For the text-containing cell, return its midpoint in [x, y] coordinate format. 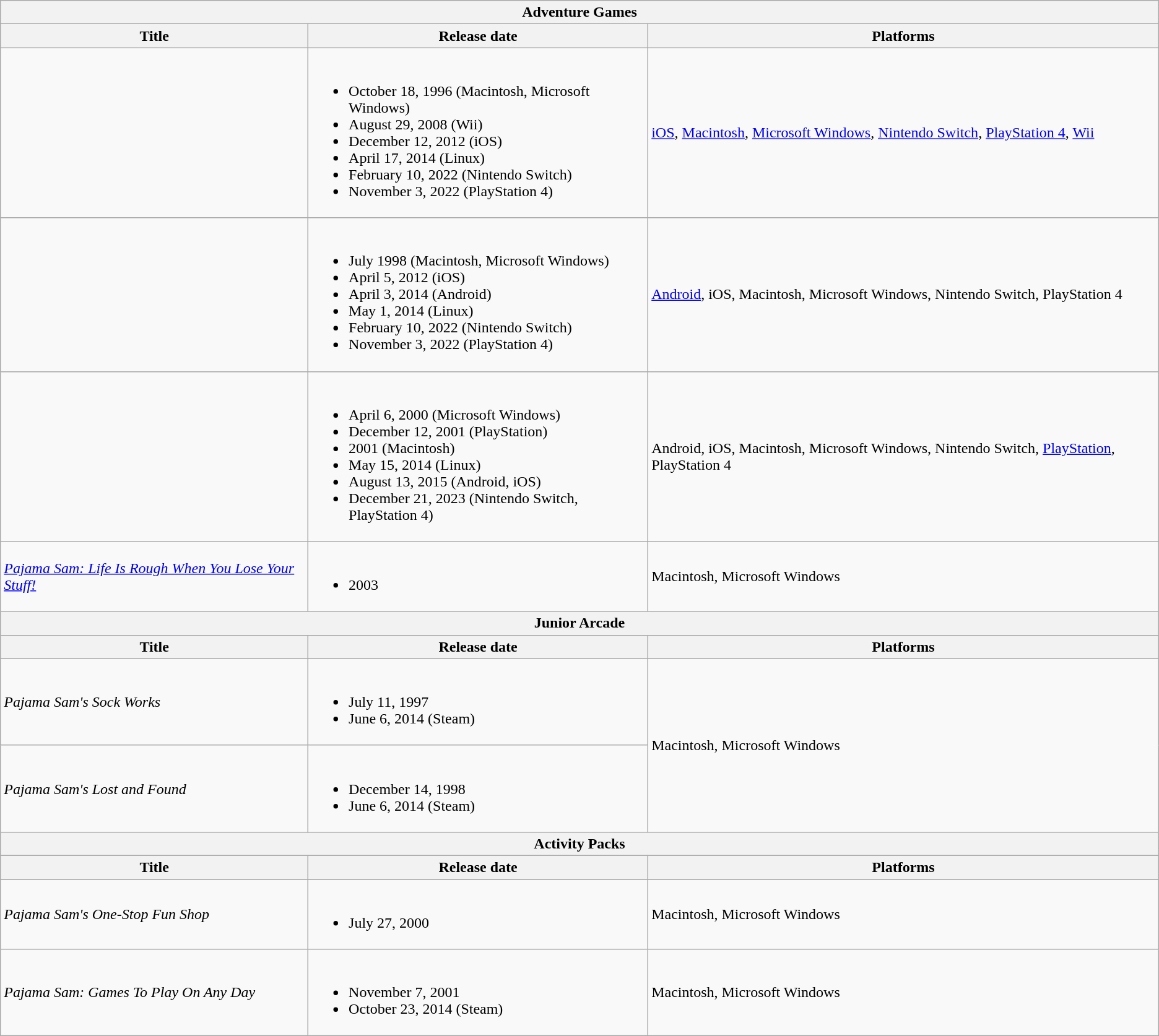
Pajama Sam's One-Stop Fun Shop [155, 913]
Pajama Sam's Sock Works [155, 702]
Pajama Sam: Life Is Rough When You Lose Your Stuff! [155, 577]
Pajama Sam: Games To Play On Any Day [155, 993]
December 14, 1998June 6, 2014 (Steam) [478, 788]
Android, iOS, Macintosh, Microsoft Windows, Nintendo Switch, PlayStation, PlayStation 4 [904, 457]
Android, iOS, Macintosh, Microsoft Windows, Nintendo Switch, PlayStation 4 [904, 295]
Adventure Games [579, 12]
Pajama Sam's Lost and Found [155, 788]
iOS, Macintosh, Microsoft Windows, Nintendo Switch, PlayStation 4, Wii [904, 132]
July 11, 1997June 6, 2014 (Steam) [478, 702]
July 27, 2000 [478, 913]
Junior Arcade [579, 623]
Activity Packs [579, 844]
November 7, 2001October 23, 2014 (Steam) [478, 993]
2003 [478, 577]
